Locate the cell with the specified text and output its [x, y] center coordinate. 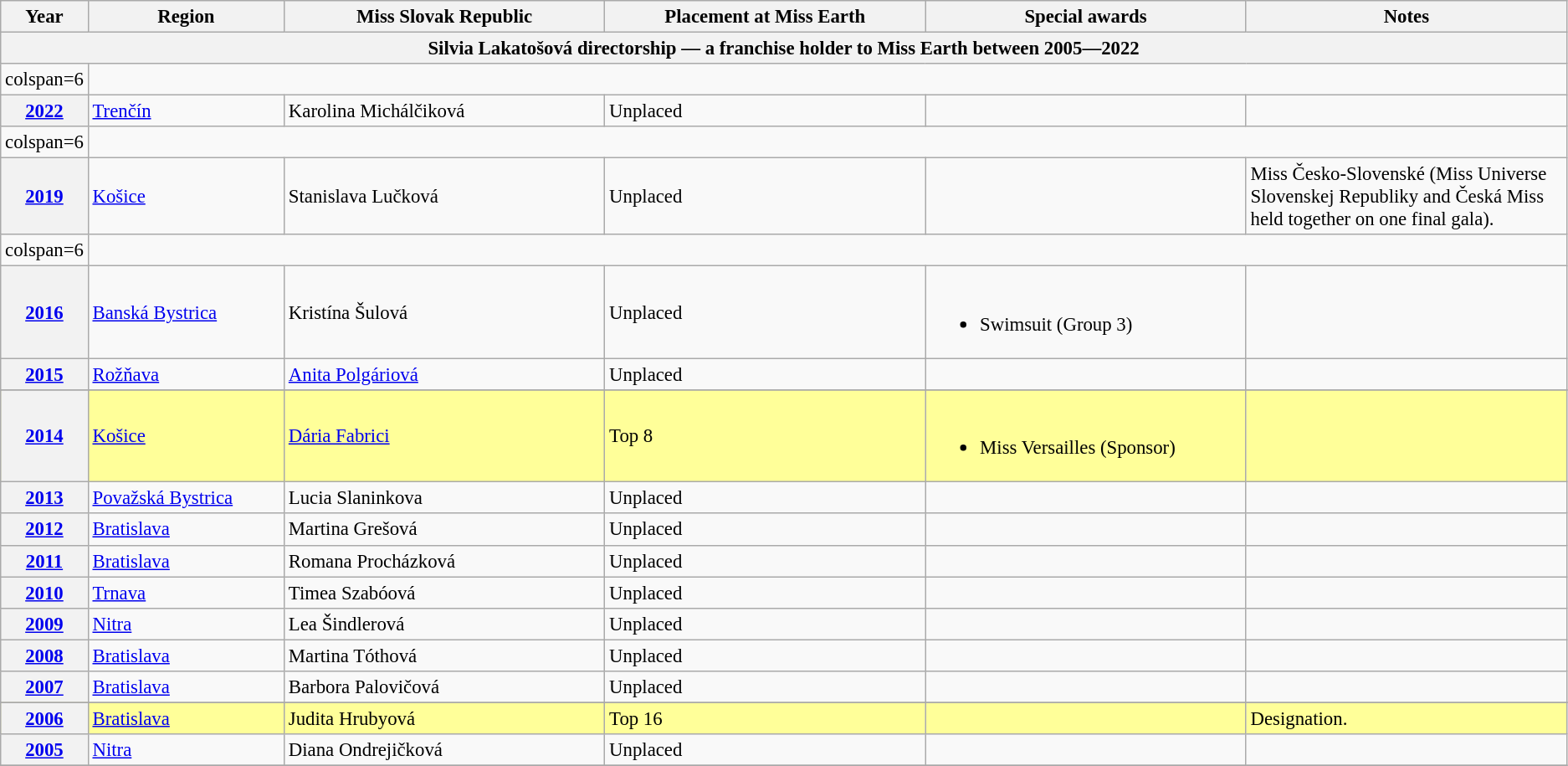
Považská Bystrica [186, 498]
Trenčín [186, 111]
Romana Procházková [445, 561]
Top 16 [765, 718]
2016 [44, 312]
Rožňava [186, 374]
Miss Slovak Republic [445, 17]
Special awards [1086, 17]
Silvia Lakatošová directorship — a franchise holder to Miss Earth between 2005―2022 [784, 49]
Miss Česko-Slovenské (Miss Universe Slovenskej Republiky and Česká Miss held together on one final gala). [1406, 197]
2022 [44, 111]
Martina Grešová [445, 530]
Judita Hrubyová [445, 718]
Karolina Michálčiková [445, 111]
Swimsuit (Group 3) [1086, 312]
Kristína Šulová [445, 312]
Banská Bystrica [186, 312]
Designation. [1406, 718]
2019 [44, 197]
Dária Fabrici [445, 436]
2015 [44, 374]
Notes [1406, 17]
Region [186, 17]
Miss Versailles (Sponsor) [1086, 436]
Barbora Palovičová [445, 687]
Timea Szabóová [445, 593]
Top 8 [765, 436]
Martina Tóthová [445, 655]
Anita Polgáriová [445, 374]
2008 [44, 655]
Lucia Slaninkova [445, 498]
Stanislava Lučková [445, 197]
2005 [44, 750]
Lea Šindlerová [445, 624]
Year [44, 17]
2014 [44, 436]
Diana Ondrejičková [445, 750]
2009 [44, 624]
2011 [44, 561]
2010 [44, 593]
2006 [44, 718]
Trnava [186, 593]
2007 [44, 687]
2013 [44, 498]
2012 [44, 530]
Placement at Miss Earth [765, 17]
